Determine the (x, y) coordinate at the center of the cell enclosing the given text.  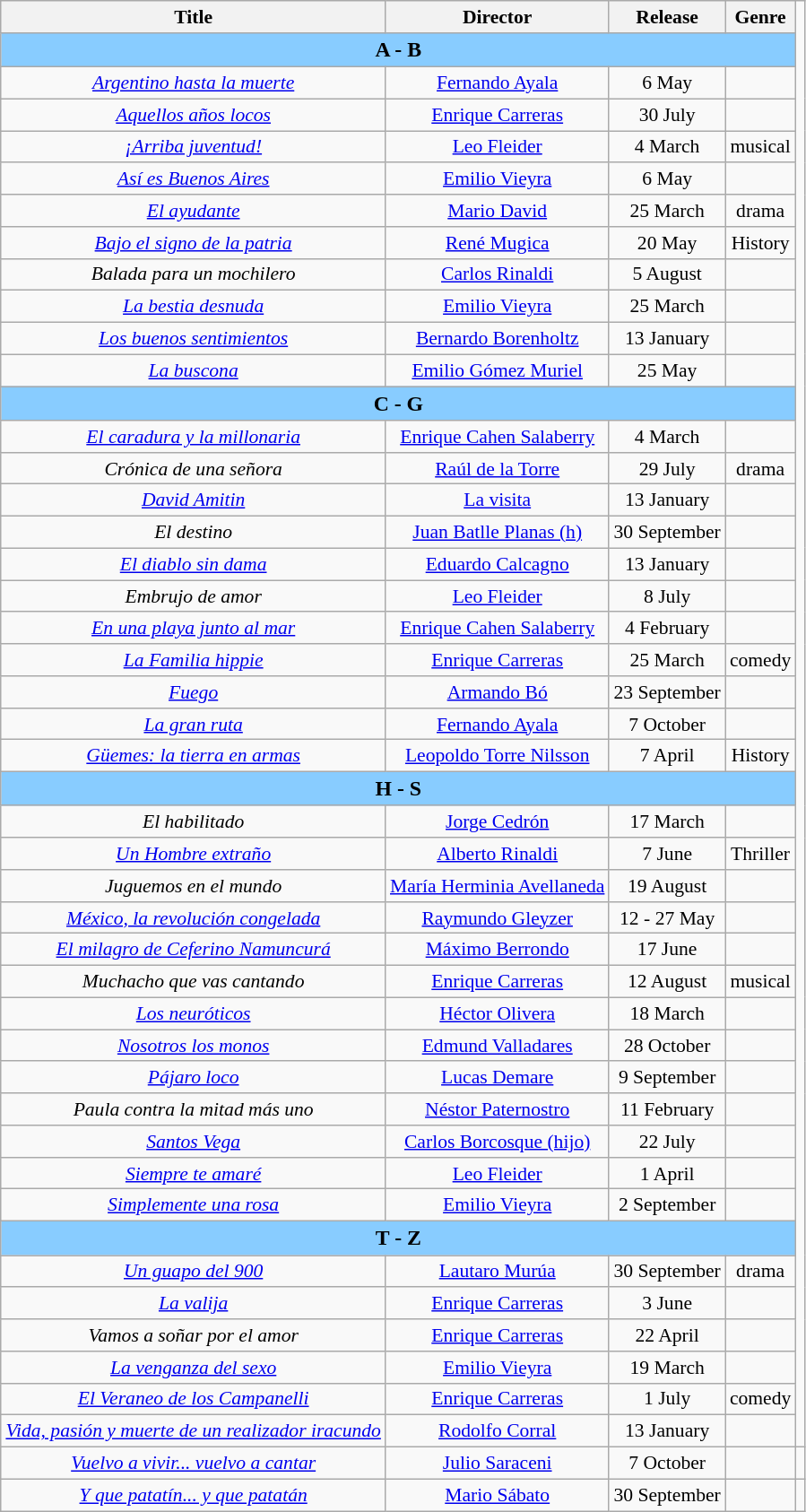
5 August (667, 274)
A - B (398, 50)
7 April (667, 756)
4 February (667, 629)
Vida, pasión y muerte de un realizador iracundo (194, 1431)
H - S (398, 789)
17 March (667, 822)
Armando Bó (497, 692)
La visita (497, 500)
Rodolfo Corral (497, 1431)
Release (667, 17)
Juan Batlle Planas (h) (497, 533)
Nosotros los monos (194, 1046)
22 April (667, 1335)
Simplemente una rosa (194, 1205)
1 July (667, 1399)
7 June (667, 854)
Lautaro Murúa (497, 1272)
Fuego (194, 692)
Pájaro loco (194, 1078)
Genre (760, 17)
Carlos Rinaldi (497, 274)
René Mugica (497, 243)
Paula contra la mitad más uno (194, 1109)
Jorge Cedrón (497, 822)
Y que patatín... y que patatán (194, 1495)
2 September (667, 1205)
La buscona (194, 370)
La venganza del sexo (194, 1368)
Carlos Borcosque (hijo) (497, 1142)
Así es Buenos Aires (194, 179)
23 September (667, 692)
Siempre te amaré (194, 1174)
La Familia hippie (194, 660)
19 March (667, 1368)
El Veraneo de los Campanelli (194, 1399)
1 April (667, 1174)
Los buenos sentimientos (194, 339)
Crónica de una señora (194, 469)
Thriller (760, 854)
C - G (398, 404)
Eduardo Calcagno (497, 564)
Un Hombre extraño (194, 854)
11 February (667, 1109)
Alberto Rinaldi (497, 854)
Mario David (497, 211)
Aquellos años locos (194, 115)
Los neuróticos (194, 1014)
El ayudante (194, 211)
Santos Vega (194, 1142)
Leopoldo Torre Nilsson (497, 756)
El milagro de Ceferino Namuncurá (194, 950)
T - Z (398, 1238)
La gran ruta (194, 725)
Edmund Valladares (497, 1046)
30 July (667, 115)
18 March (667, 1014)
Néstor Paternostro (497, 1109)
Director (497, 17)
28 October (667, 1046)
9 September (667, 1078)
12 - 27 May (667, 918)
El diablo sin dama (194, 564)
Un guapo del 900 (194, 1272)
Güemes: la tierra en armas (194, 756)
David Amitin (194, 500)
Máximo Berrondo (497, 950)
Héctor Olivera (497, 1014)
El destino (194, 533)
12 August (667, 982)
Raymundo Gleyzer (497, 918)
20 May (667, 243)
Bernardo Borenholtz (497, 339)
19 August (667, 886)
La valija (194, 1304)
17 June (667, 950)
Title (194, 17)
29 July (667, 469)
25 May (667, 370)
Vuelvo a vivir... vuelvo a cantar (194, 1464)
Julio Saraceni (497, 1464)
Emilio Gómez Muriel (497, 370)
Argentino hasta la muerte (194, 83)
El caradura y la millonaria (194, 437)
¡Arriba juventud! (194, 147)
Bajo el signo de la patria (194, 243)
Balada para un mochilero (194, 274)
3 June (667, 1304)
Mario Sábato (497, 1495)
Lucas Demare (497, 1078)
La bestia desnuda (194, 307)
Juguemos en el mundo (194, 886)
El habilitado (194, 822)
22 July (667, 1142)
María Herminia Avellaneda (497, 886)
Embrujo de amor (194, 596)
En una playa junto al mar (194, 629)
Muchacho que vas cantando (194, 982)
Vamos a soñar por el amor (194, 1335)
Raúl de la Torre (497, 469)
8 July (667, 596)
México, la revolución congelada (194, 918)
